Find where the given text appears and provide that cell's center as [X, Y] coordinate. 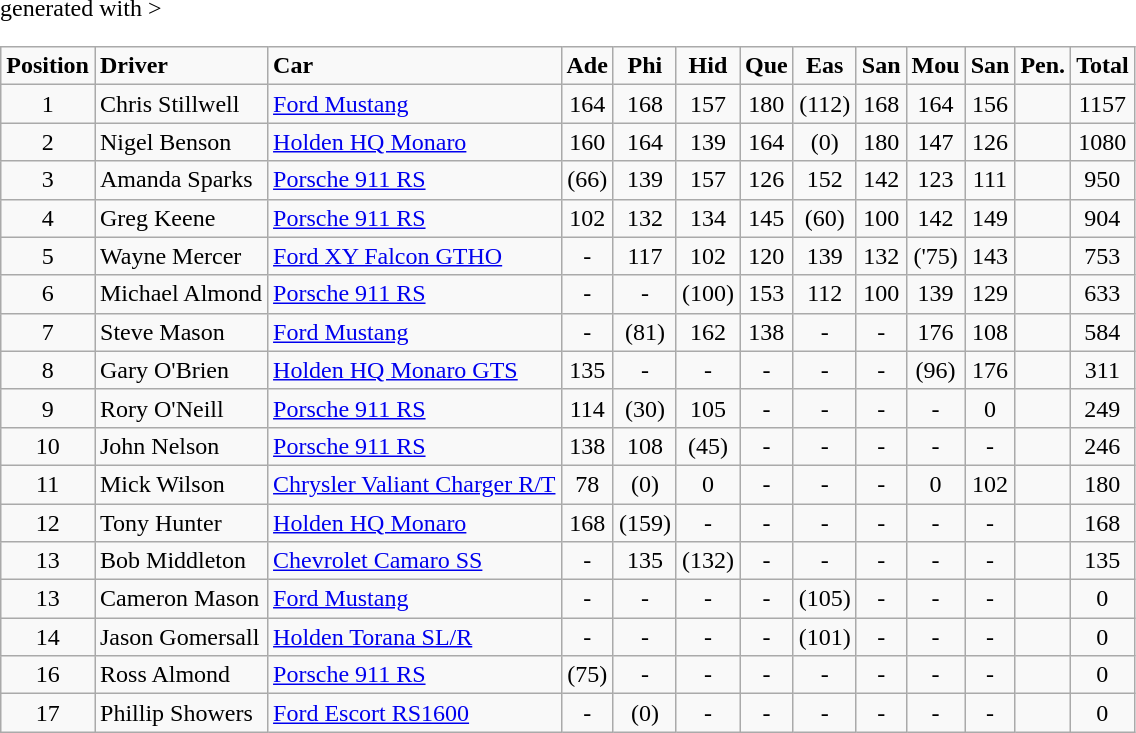
1157 [1103, 104]
Holden Torana SL/R [414, 637]
('75) [936, 256]
Greg Keene [180, 218]
1080 [1103, 142]
152 [824, 180]
4 [48, 218]
117 [644, 256]
Car [414, 66]
584 [1103, 332]
Rory O'Neill [180, 408]
Wayne Mercer [180, 256]
Ford XY Falcon GTHO [414, 256]
Holden HQ Monaro GTS [414, 370]
123 [936, 180]
10 [48, 446]
(112) [824, 104]
Que [767, 66]
Total [1103, 66]
147 [936, 142]
78 [587, 484]
3 [48, 180]
Tony Hunter [180, 523]
12 [48, 523]
Ross Almond [180, 675]
Chris Stillwell [180, 104]
114 [587, 408]
1 [48, 104]
(101) [824, 637]
5 [48, 256]
Ade [587, 66]
(75) [587, 675]
Hid [708, 66]
Michael Almond [180, 294]
129 [990, 294]
112 [824, 294]
Amanda Sparks [180, 180]
Position [48, 66]
311 [1103, 370]
14 [48, 637]
(132) [708, 561]
Cameron Mason [180, 599]
2 [48, 142]
(96) [936, 370]
633 [1103, 294]
11 [48, 484]
(66) [587, 180]
6 [48, 294]
162 [708, 332]
Steve Mason [180, 332]
Eas [824, 66]
156 [990, 104]
111 [990, 180]
8 [48, 370]
Chevrolet Camaro SS [414, 561]
Phillip Showers [180, 713]
134 [708, 218]
Chrysler Valiant Charger R/T [414, 484]
(45) [708, 446]
Phi [644, 66]
(105) [824, 599]
Mick Wilson [180, 484]
153 [767, 294]
(30) [644, 408]
Mou [936, 66]
(159) [644, 523]
(100) [708, 294]
Nigel Benson [180, 142]
9 [48, 408]
(81) [644, 332]
149 [990, 218]
Pen. [1043, 66]
249 [1103, 408]
John Nelson [180, 446]
Gary O'Brien [180, 370]
17 [48, 713]
Bob Middleton [180, 561]
105 [708, 408]
246 [1103, 446]
950 [1103, 180]
7 [48, 332]
753 [1103, 256]
904 [1103, 218]
16 [48, 675]
Driver [180, 66]
(60) [824, 218]
Jason Gomersall [180, 637]
143 [990, 256]
120 [767, 256]
145 [767, 218]
160 [587, 142]
Ford Escort RS1600 [414, 713]
